Pinpoint the cell where the given text exists, returning its (x, y) midpoint coordinate. 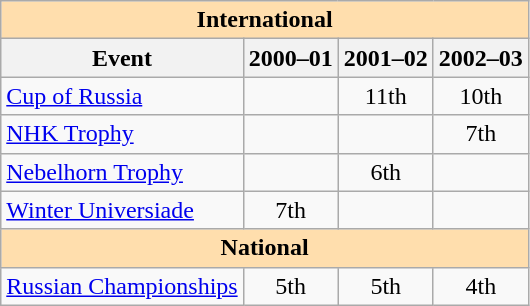
2001–02 (386, 58)
Cup of Russia (122, 96)
10th (480, 96)
Winter Universiade (122, 210)
National (265, 248)
Russian Championships (122, 286)
2002–03 (480, 58)
International (265, 20)
Nebelhorn Trophy (122, 172)
NHK Trophy (122, 134)
4th (480, 286)
11th (386, 96)
6th (386, 172)
Event (122, 58)
2000–01 (290, 58)
